Detect which cell encompasses the target text, then output its (x, y) center coordinate. 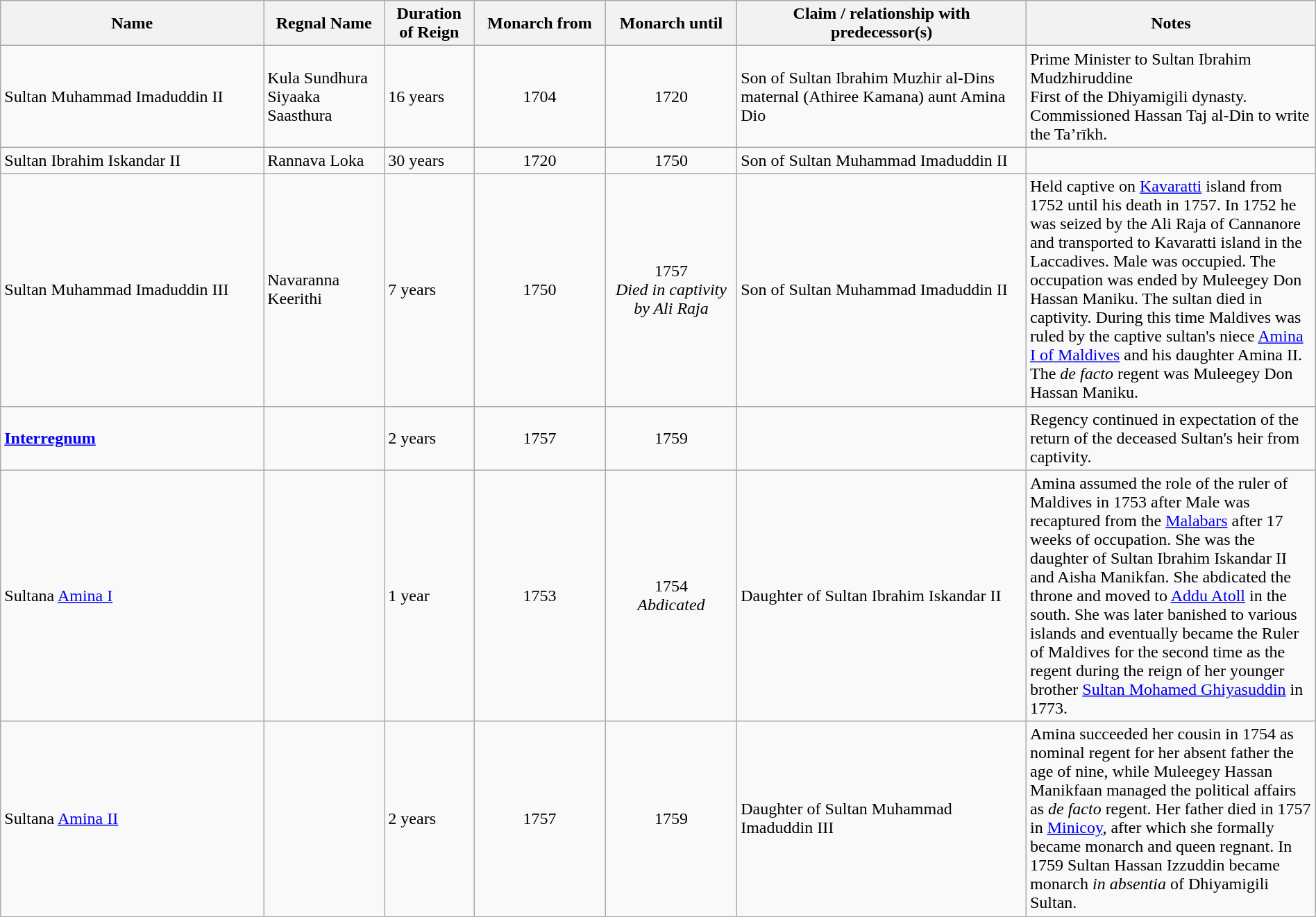
Sultan Ibrahim Iskandar II (132, 160)
1754Abdicated (670, 596)
Name (132, 24)
Daughter of Sultan Muhammad Imaduddin III (881, 819)
Kula Sundhura Siyaaka Saasthura (324, 96)
Sultan Muhammad Imaduddin II (132, 96)
Duration of Reign (429, 24)
Sultana Amina II (132, 819)
16 years (429, 96)
Daughter of Sultan Ibrahim Iskandar II (881, 596)
Monarch from (540, 24)
Rannava Loka (324, 160)
30 years (429, 160)
Sultana Amina I (132, 596)
Sultan Muhammad Imaduddin III (132, 290)
Monarch until (670, 24)
Claim / relationship with predecessor(s) (881, 24)
Notes (1170, 24)
7 years (429, 290)
Navaranna Keerithi (324, 290)
1704 (540, 96)
Son of Sultan Ibrahim Muzhir al-Dins maternal (Athiree Kamana) aunt Amina Dio (881, 96)
Regnal Name (324, 24)
Prime Minister to Sultan Ibrahim MudzhiruddineFirst of the Dhiyamigili dynasty.Commissioned Hassan Taj al-Din to write the Ta’rīkh. (1170, 96)
Regency continued in expectation of the return of the deceased Sultan's heir from captivity. (1170, 438)
1753 (540, 596)
1 year (429, 596)
Interregnum (132, 438)
1757Died in captivity by Ali Raja (670, 290)
